Identify which cell holds the provided text, then report its (X, Y) central coordinate. 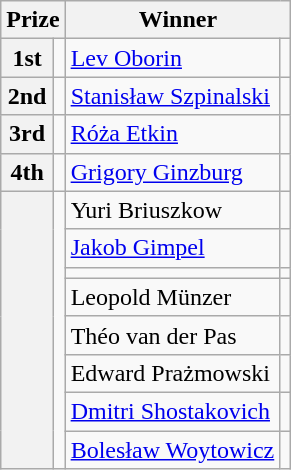
Dmitri Shostakovich (172, 411)
Stanisław Szpinalski (172, 96)
Grigory Ginzburg (172, 172)
3rd (28, 134)
Leopold Münzer (172, 297)
1st (28, 58)
Lev Oborin (172, 58)
Róża Etkin (172, 134)
Winner (178, 20)
Jakob Gimpel (172, 248)
Yuri Briuszkow (172, 210)
Edward Prażmowski (172, 373)
4th (28, 172)
2nd (28, 96)
Théo van der Pas (172, 335)
Bolesław Woytowicz (172, 449)
Prize (33, 20)
